Search for the cell housing the specified text and yield its (x, y) center coordinate. 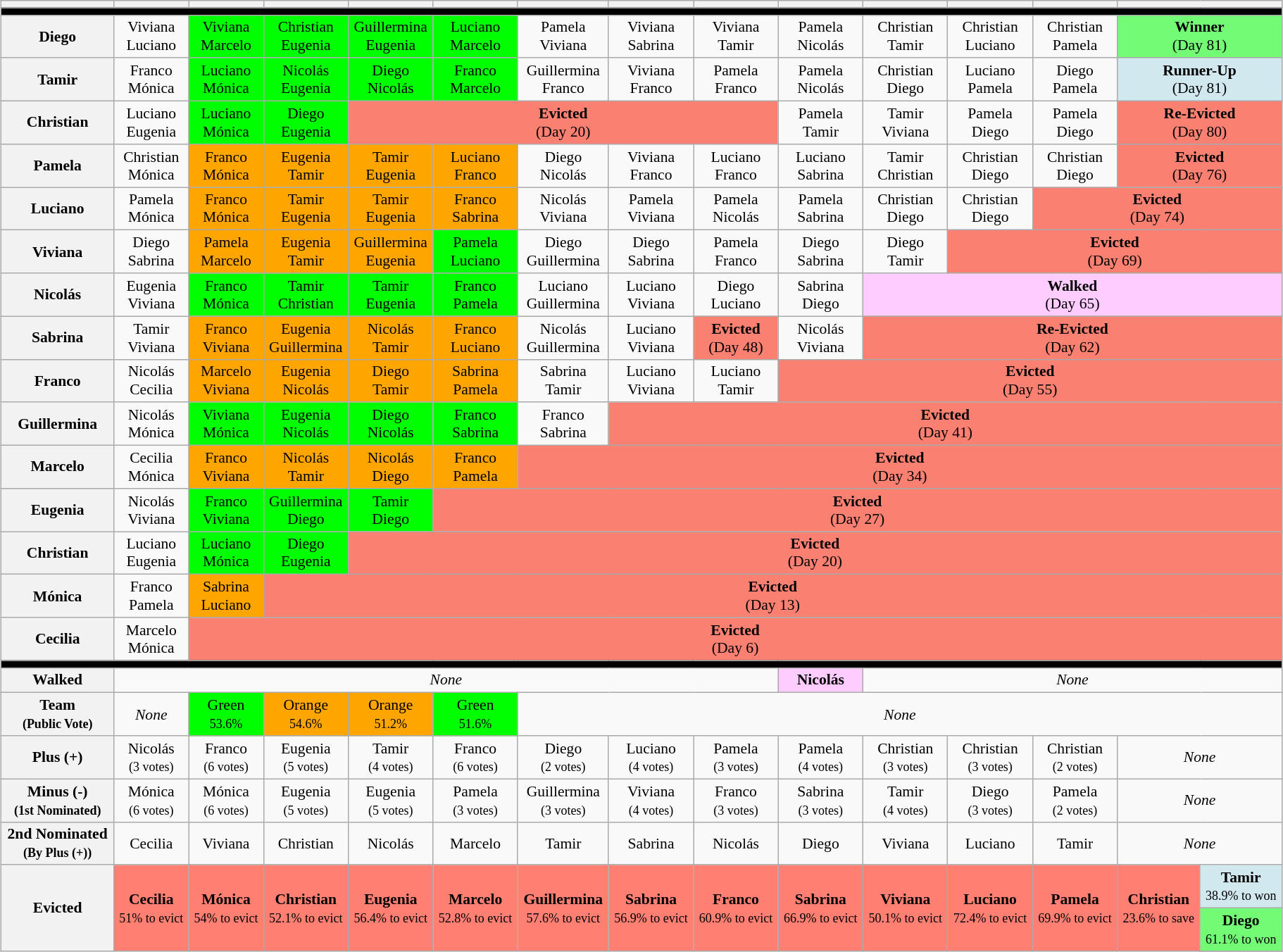
ChristianMónica (151, 166)
Evicted (Day 13) (772, 596)
Sabrina(3 votes) (820, 800)
LucianoSabrina (820, 166)
NicolásCecilia (151, 380)
Walked (58, 680)
Orange51.2% (390, 714)
Christian(2 votes) (1075, 758)
VivianaTamir (736, 37)
FrancoMarcelo (475, 80)
Franco (58, 380)
LucianoGuillermina (563, 294)
DiegoGuillermina (563, 252)
Marcelo52.8% to evict (475, 908)
Guillermina57.6% to evict (563, 908)
PamelaSabrina (820, 208)
Diego(2 votes) (563, 758)
MarceloMónica (151, 639)
LucianoTamir (736, 380)
PamelaMónica (151, 208)
LucianoMarcelo (475, 37)
DiegoLuciano (736, 294)
Pamela(2 votes) (1075, 800)
Sabrina66.9% to evict (820, 908)
ChristianTamir (906, 37)
Franco60.9% to evict (736, 908)
Green51.6% (475, 714)
Re-Evicted (Day 80) (1200, 123)
MarceloViviana (226, 380)
PamelaMarcelo (226, 252)
Mónica54% to evict (226, 908)
Nicolás(3 votes) (151, 758)
Evicted (Day 34) (900, 468)
VivianaLuciano (151, 37)
NicolásGuillermina (563, 338)
Runner-Up (Day 81) (1200, 80)
Eugenia (58, 510)
Winner (Day 81) (1200, 37)
Luciano72.4% to evict (990, 908)
SabrinaTamir (563, 380)
ChristianPamela (1075, 37)
FrancoLuciano (475, 338)
Evicted (Day 69) (1115, 252)
NicolásDiego (390, 468)
Pamela69.9% to evict (1075, 908)
Diego61.1% to won (1241, 929)
Luciano(4 votes) (651, 758)
Cecilia51% to evict (151, 908)
Evicted (Day 27) (858, 510)
TamirDiego (390, 510)
EugeniaViviana (151, 294)
Eugenia56.4% to evict (390, 908)
Evicted (Day 74) (1157, 208)
Mónica (58, 596)
Diego(3 votes) (990, 800)
Viviana(4 votes) (651, 800)
Minus (-)(1st Nominated) (58, 800)
EugeniaGuillermina (306, 338)
Evicted (Day 6) (735, 639)
Christian52.1% to evict (306, 908)
PamelaTamir (820, 123)
Guillermina (58, 424)
Evicted (Day 55) (1029, 380)
DiegoPamela (1075, 80)
GuillerminaFranco (563, 80)
Green53.6% (226, 714)
VivianaMónica (226, 424)
Franco(3 votes) (736, 800)
Tamir38.9% to won (1241, 887)
Re-Evicted (Day 62) (1073, 338)
VivianaSabrina (651, 37)
NicolásEugenia (306, 80)
LucianoPamela (990, 80)
Guillermina(3 votes) (563, 800)
Evicted (Day 48) (736, 338)
CeciliaMónica (151, 468)
PamelaLuciano (475, 252)
Evicted (Day 76) (1200, 166)
ChristianLuciano (990, 37)
NicolásMónica (151, 424)
SabrinaLuciano (226, 596)
GuillerminaDiego (306, 510)
ChristianEugenia (306, 37)
Evicted (Day 41) (945, 424)
Evicted (58, 908)
Sabrina56.9% to evict (651, 908)
Team (Public Vote) (58, 714)
Viviana50.1% to evict (906, 908)
Walked (Day 65) (1073, 294)
Pamela(4 votes) (820, 758)
SabrinaPamela (475, 380)
SabrinaDiego (820, 294)
VivianaMarcelo (226, 37)
Pamela (58, 166)
Christian23.6% to save (1159, 908)
Orange54.6% (306, 714)
2nd Nominated(By Plus (+)) (58, 844)
Plus (+) (58, 758)
